Scan for the cell matching the given text and deliver its [x, y] coordinate at center. 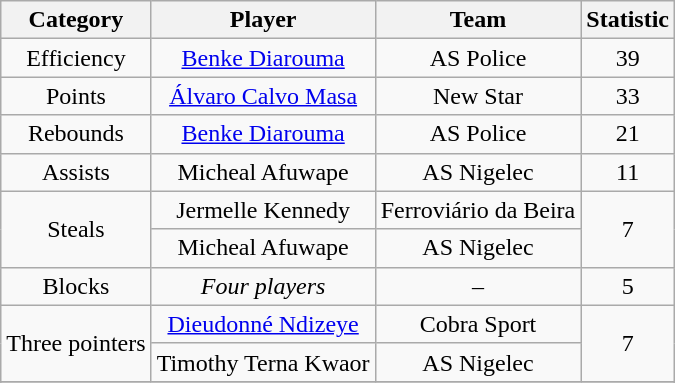
Ferroviário da Beira [478, 210]
Assists [76, 172]
Three pointers [76, 343]
Steals [76, 229]
Timothy Terna Kwaor [263, 362]
Rebounds [76, 134]
Dieudonné Ndizeye [263, 324]
Statistic [628, 20]
Efficiency [76, 58]
21 [628, 134]
Player [263, 20]
Cobra Sport [478, 324]
Jermelle Kennedy [263, 210]
Team [478, 20]
Blocks [76, 286]
New Star [478, 96]
Álvaro Calvo Masa [263, 96]
Category [76, 20]
39 [628, 58]
11 [628, 172]
– [478, 286]
33 [628, 96]
5 [628, 286]
Points [76, 96]
Four players [263, 286]
